Capture the cell that displays the provided text and extract its (x, y) central coordinate. 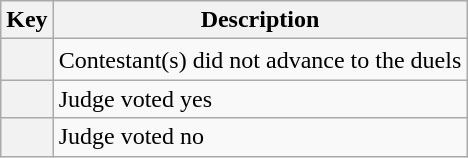
Key (27, 20)
Contestant(s) did not advance to the duels (260, 60)
Description (260, 20)
Judge voted yes (260, 99)
Judge voted no (260, 137)
